Output the [x, y] coordinate of the center of the cell containing the given text.  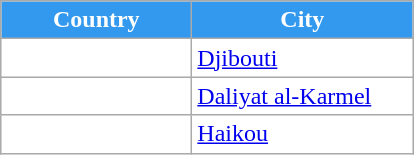
City [302, 20]
Daliyat al-Karmel [302, 96]
Country [96, 20]
Djibouti [302, 58]
Haikou [302, 134]
